Search for the cell housing the specified text and yield its [X, Y] center coordinate. 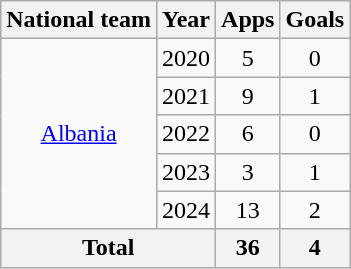
4 [315, 248]
3 [248, 172]
2023 [186, 172]
9 [248, 96]
2022 [186, 134]
2 [315, 210]
36 [248, 248]
Albania [79, 134]
Year [186, 20]
6 [248, 134]
2020 [186, 58]
Total [108, 248]
Apps [248, 20]
5 [248, 58]
National team [79, 20]
2021 [186, 96]
Goals [315, 20]
13 [248, 210]
2024 [186, 210]
